Return the (X, Y) coordinate for the center point of the cell that contains the specified text.  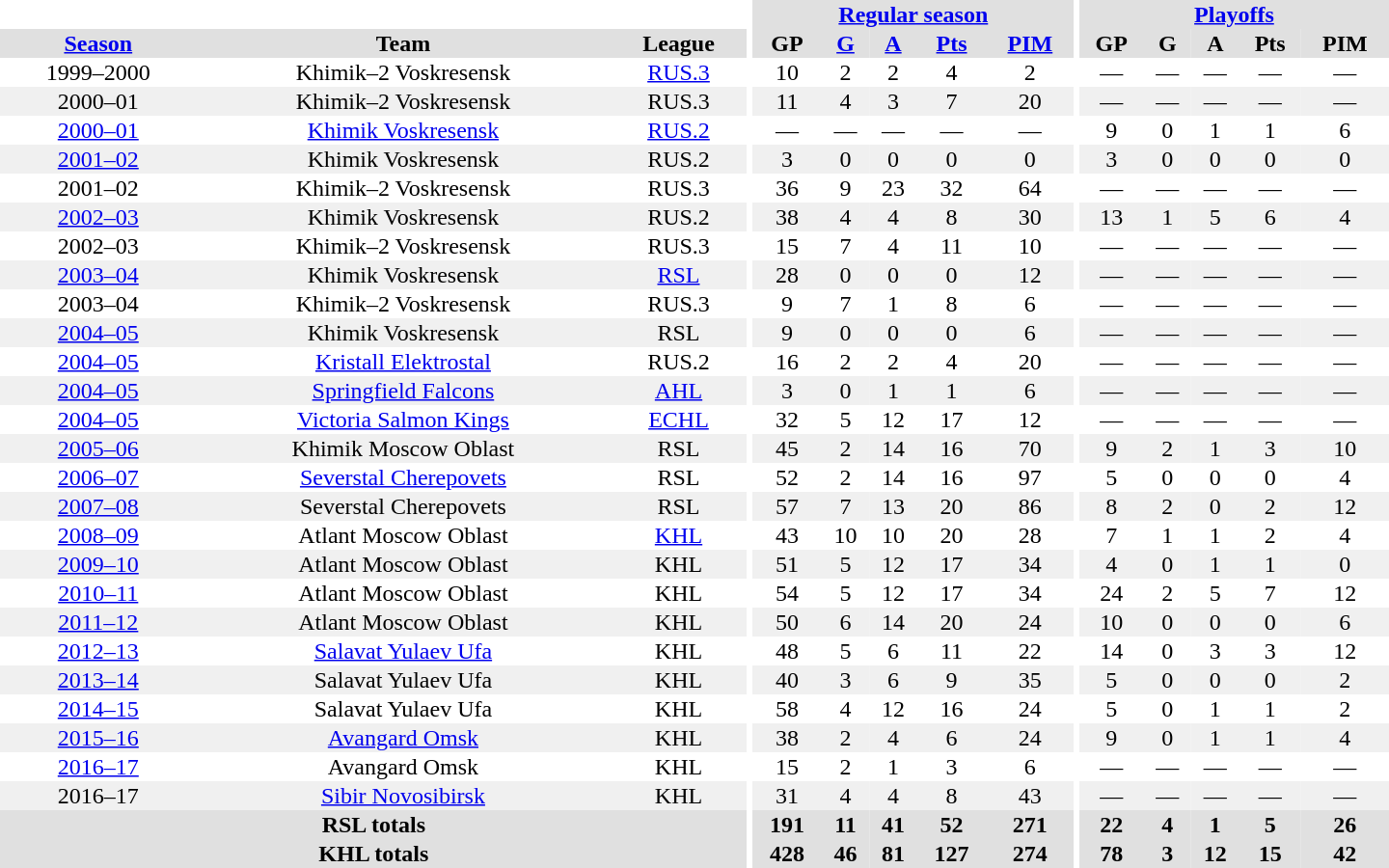
2012–13 (98, 651)
54 (787, 593)
AHL (678, 391)
48 (787, 651)
30 (1030, 217)
Playoffs (1235, 14)
46 (846, 854)
274 (1030, 854)
78 (1111, 854)
35 (1030, 680)
64 (1030, 188)
2013–14 (98, 680)
2011–12 (98, 622)
41 (893, 825)
50 (787, 622)
2007–08 (98, 506)
KHL totals (374, 854)
2006–07 (98, 477)
Season (98, 43)
428 (787, 854)
271 (1030, 825)
70 (1030, 448)
57 (787, 506)
31 (787, 796)
40 (787, 680)
2015–16 (98, 738)
81 (893, 854)
58 (787, 709)
2014–15 (98, 709)
RSL totals (374, 825)
Regular season (912, 14)
Team (403, 43)
23 (893, 188)
2010–11 (98, 593)
42 (1345, 854)
Sibir Novosibirsk (403, 796)
86 (1030, 506)
2005–06 (98, 448)
191 (787, 825)
45 (787, 448)
Khimik Moscow Oblast (403, 448)
ECHL (678, 420)
26 (1345, 825)
1999–2000 (98, 72)
Victoria Salmon Kings (403, 420)
36 (787, 188)
Springfield Falcons (403, 391)
127 (952, 854)
2009–10 (98, 564)
51 (787, 564)
2008–09 (98, 535)
Kristall Elektrostal (403, 362)
97 (1030, 477)
League (678, 43)
